Detect which cell encompasses the target text, then output its (X, Y) center coordinate. 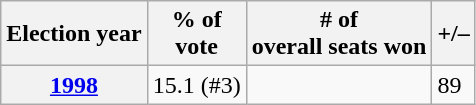
+/– (454, 34)
% ofvote (196, 34)
15.1 (#3) (196, 85)
# ofoverall seats won (339, 34)
1998 (74, 85)
Election year (74, 34)
89 (454, 85)
